Search for the cell housing the specified text and yield its (x, y) center coordinate. 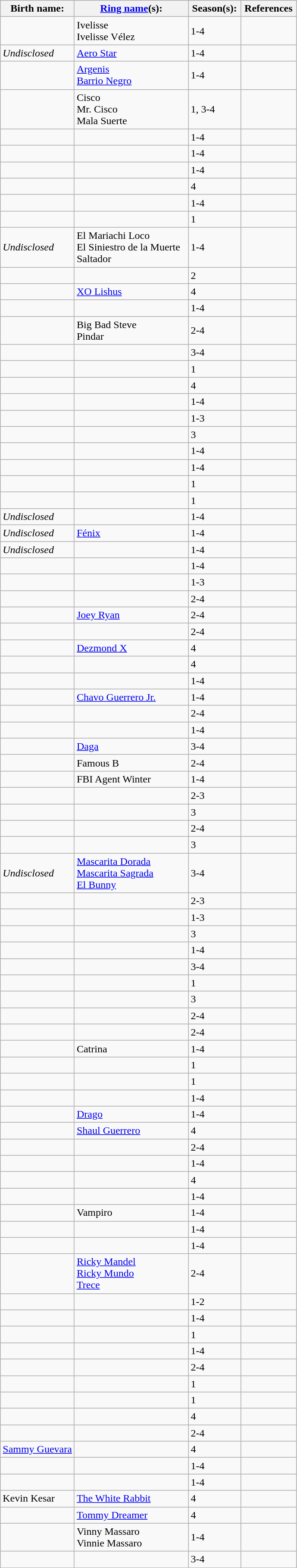
Joey Ryan (131, 615)
Birth name: (38, 9)
Vampiro (131, 1213)
Dezmond X (131, 648)
2 (215, 275)
Kevin Kesar (38, 1499)
Chavo Guerrero Jr. (131, 697)
1-2 (215, 1302)
1, 3-4 (215, 109)
XO Lishus (131, 292)
Aero Star (131, 53)
Season(s): (215, 9)
ArgenisBarrio Negro (131, 75)
Tommy Dreamer (131, 1515)
Daga (131, 746)
Big Bad StevePindar (131, 330)
References (268, 9)
Ricky MandelRicky MundoTrece (131, 1274)
The White Rabbit (131, 1499)
CiscoMr. CiscoMala Suerte (131, 109)
Catrina (131, 1048)
Famous B (131, 763)
El Mariachi LocoEl Siniestro de la MuerteSaltador (131, 247)
Mascarita Dorada Mascarita SagradaEl Bunny (131, 873)
Sammy Guevara (38, 1449)
Drago (131, 1114)
IvelisseIvelisse Vélez (131, 31)
Ring name(s): (131, 9)
Fénix (131, 533)
Shaul Guerrero (131, 1131)
FBI Agent Winter (131, 779)
Vinny MassaroVinnie Massaro (131, 1537)
